Search for the cell housing the specified text and yield its (x, y) center coordinate. 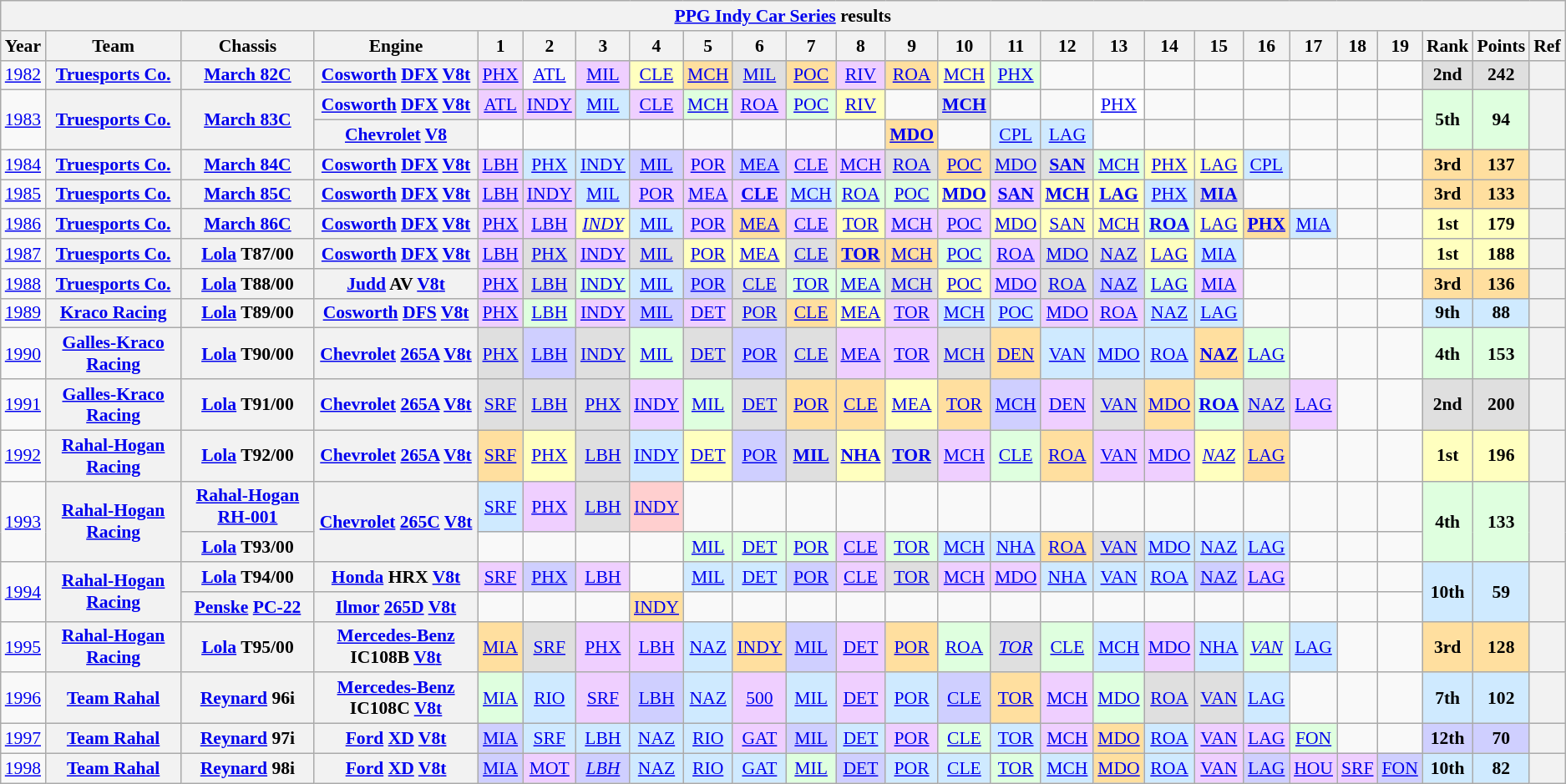
Cosworth DFS V8t (396, 313)
70 (1501, 739)
Kraco Racing (114, 313)
Chassis (247, 46)
88 (1501, 313)
59 (1501, 591)
Penske PC-22 (247, 607)
Mercedes-Benz IC108B V8t (396, 646)
Lola T94/00 (247, 577)
3 (603, 46)
13 (1119, 46)
7 (810, 46)
Chevrolet 265C V8t (396, 521)
242 (1501, 75)
19 (1400, 46)
188 (1501, 254)
15 (1219, 46)
1997 (23, 739)
8 (860, 46)
Team (114, 46)
16 (1266, 46)
128 (1501, 646)
1996 (23, 698)
5th (1448, 120)
1994 (23, 591)
153 (1501, 354)
18 (1358, 46)
Ref (1547, 46)
5 (708, 46)
12 (1067, 46)
200 (1501, 404)
11 (1016, 46)
1993 (23, 521)
Ilmor 265D V8t (396, 607)
179 (1501, 225)
12th (1448, 739)
7th (1448, 698)
March 82C (247, 75)
1991 (23, 404)
1987 (23, 254)
1985 (23, 195)
Chevrolet V8 (396, 135)
Lola T88/00 (247, 284)
March 83C (247, 120)
Rahal-Hogan RH-001 (247, 506)
Reynard 98i (247, 768)
4 (656, 46)
HOU (1313, 768)
1990 (23, 354)
Reynard 96i (247, 698)
10 (964, 46)
Reynard 97i (247, 739)
Lola T92/00 (247, 456)
Lola T93/00 (247, 548)
Lola T90/00 (247, 354)
1998 (23, 768)
1992 (23, 456)
17 (1313, 46)
March 86C (247, 225)
196 (1501, 456)
1 (499, 46)
Rank (1448, 46)
Lola T91/00 (247, 404)
Mercedes-Benz IC108C V8t (396, 698)
14 (1169, 46)
136 (1501, 284)
1983 (23, 120)
6 (759, 46)
MOT (550, 768)
1989 (23, 313)
9 (912, 46)
500 (759, 698)
Engine (396, 46)
2 (550, 46)
82 (1501, 768)
9th (1448, 313)
March 85C (247, 195)
Honda HRX V8t (396, 577)
Lola T89/00 (247, 313)
137 (1501, 164)
102 (1501, 698)
1982 (23, 75)
Year (23, 46)
1988 (23, 284)
Points (1501, 46)
94 (1501, 120)
1995 (23, 646)
Judd AV V8t (396, 284)
Lola T95/00 (247, 646)
1984 (23, 164)
Lola T87/00 (247, 254)
1986 (23, 225)
March 84C (247, 164)
PPG Indy Car Series results (783, 16)
